For the text-containing cell, return its midpoint in [X, Y] coordinate format. 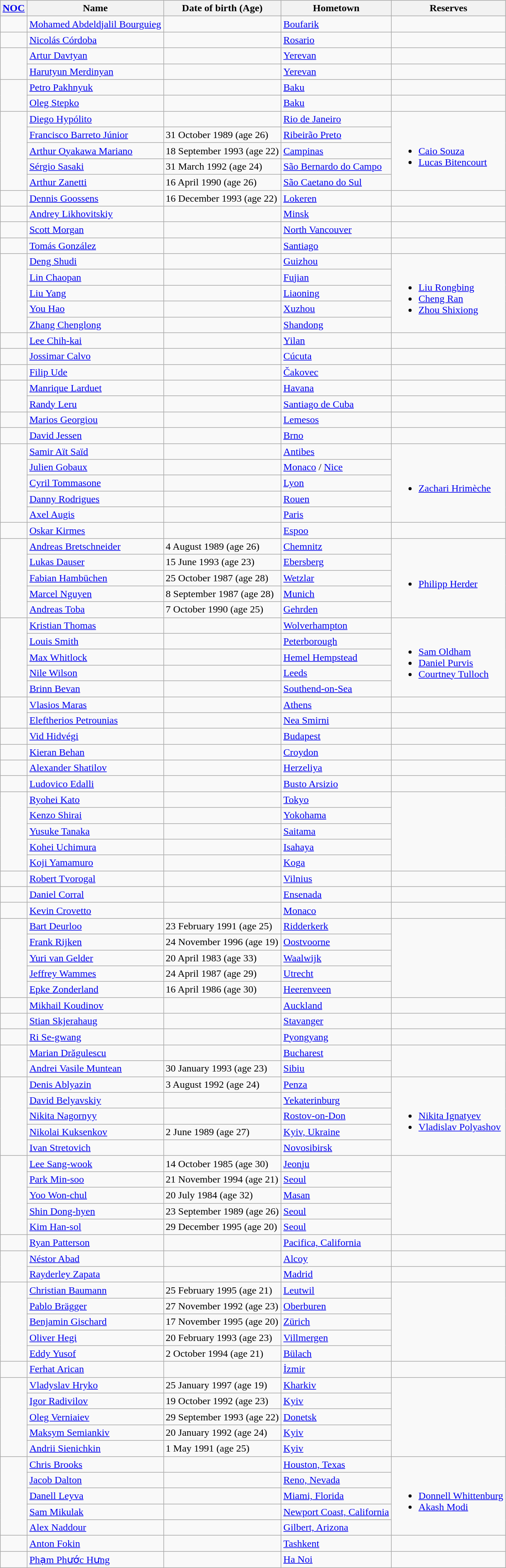
16 December 1993 (age 22) [222, 198]
Houston, Texas [336, 1464]
Ivan Stretovich [95, 1148]
Name [95, 8]
Herzeliya [336, 768]
Bart Deurloo [95, 926]
Diego Hypólito [95, 119]
16 April 1986 (age 30) [222, 990]
Jossimar Calvo [95, 356]
Caio SouzaLucas Bitencourt [448, 151]
24 April 1987 (age 29) [222, 974]
Pablo Brägger [95, 1306]
Marian Drăgulescu [95, 1053]
Donnell WhittenburgAkash Modi [448, 1496]
14 October 1985 (age 30) [222, 1163]
Rouen [336, 499]
Lyon [336, 483]
Scott Morgan [95, 230]
Dennis Goossens [95, 198]
Tomás González [95, 246]
Park Min-soo [95, 1179]
Liaoning [336, 293]
25 January 1997 (age 19) [222, 1385]
Yusuke Tanaka [95, 831]
Oleg Stepko [95, 103]
15 June 1993 (age 23) [222, 562]
Rostov-on-Don [336, 1116]
Fujian [336, 277]
Nile Wilson [95, 673]
4 August 1989 (age 26) [222, 546]
Sam Mikulak [95, 1512]
Minsk [336, 214]
Stavanger [336, 1021]
Marcel Nguyen [95, 594]
Mohamed Abdeldjalil Bourguieg [95, 24]
Heerenveen [336, 990]
Oberburen [336, 1306]
Kenzo Shirai [95, 815]
20 February 1993 (age 23) [222, 1338]
Monaco [336, 910]
Ebersberg [336, 562]
Brno [336, 435]
23 September 1989 (age 26) [222, 1211]
Julien Gobaux [95, 467]
20 July 1984 (age 32) [222, 1195]
Utrecht [336, 974]
17 November 1995 (age 20) [222, 1322]
Lin Chaopan [95, 277]
Oliver Hegi [95, 1338]
Yilan [336, 341]
Philipp Herder [448, 578]
Rayderley Zapata [95, 1274]
Kim Han-sol [95, 1227]
Chris Brooks [95, 1464]
Rosario [336, 40]
Ryan Patterson [95, 1243]
Manrique Larduet [95, 388]
Waalwijk [336, 958]
18 September 1993 (age 22) [222, 151]
Deng Shudi [95, 262]
Nicolás Córdoba [95, 40]
24 November 1996 (age 19) [222, 942]
David Jessen [95, 435]
Louis Smith [95, 641]
Boufarik [336, 24]
Saitama [336, 831]
16 April 1990 (age 26) [222, 182]
Liu RongbingCheng RanZhou Shixiong [448, 293]
Munich [336, 594]
Lukas Dauser [95, 562]
7 October 1990 (age 25) [222, 610]
Petro Pakhnyuk [95, 87]
Pyongyang [336, 1037]
Peterborough [336, 641]
Zhang Chenglong [95, 325]
Igor Radivilov [95, 1401]
20 January 1992 (age 24) [222, 1432]
Busto Arsizio [336, 784]
Kharkiv [336, 1385]
27 November 1992 (age 23) [222, 1306]
Kyiv, Ukraine [336, 1132]
Samir Aït Saïd [95, 451]
Vlasios Maras [95, 705]
Shin Dong-hyen [95, 1211]
1 May 1991 (age 25) [222, 1448]
Paris [336, 515]
Pacifica, California [336, 1243]
Frank Rijken [95, 942]
Axel Augis [95, 515]
Andrey Likhovitskiy [95, 214]
Gilbert, Arizona [336, 1528]
Danell Leyva [95, 1496]
Eleftherios Petrounias [95, 721]
2 October 1994 (age 21) [222, 1353]
NOC [14, 8]
Cyril Tommasone [95, 483]
Eddy Yusof [95, 1353]
Newport Coast, California [336, 1512]
Budapest [336, 736]
São Caetano do Sul [336, 182]
Sérgio Sasaki [95, 166]
Madrid [336, 1274]
2 June 1989 (age 27) [222, 1132]
Andreas Bretschneider [95, 546]
Anton Fokin [95, 1543]
Filip Ude [95, 372]
Bülach [336, 1353]
North Vancouver [336, 230]
Vid Hidvégi [95, 736]
Néstor Abad [95, 1259]
Bucharest [336, 1053]
Rio de Janeiro [336, 119]
Alcoy [336, 1259]
Xuzhou [336, 309]
Zürich [336, 1322]
Francisco Barreto Júnior [95, 135]
29 September 1993 (age 22) [222, 1417]
Chemnitz [336, 546]
Guizhou [336, 262]
Penza [336, 1084]
Lee Sang-wook [95, 1163]
23 February 1991 (age 25) [222, 926]
Lee Chih-kai [95, 341]
Arthur Zanetti [95, 182]
Athens [336, 705]
Villmergen [336, 1338]
Nea Smirni [336, 721]
8 September 1987 (age 28) [222, 594]
Kristian Thomas [95, 625]
Brinn Bevan [95, 689]
Andreas Toba [95, 610]
Ryohei Kato [95, 800]
Christian Baumann [95, 1290]
Ensenada [336, 894]
Nikita Nagornyy [95, 1116]
Miami, Florida [336, 1496]
Reno, Nevada [336, 1480]
30 January 1993 (age 23) [222, 1069]
Epke Zonderland [95, 990]
Oostvoorne [336, 942]
31 October 1989 (age 26) [222, 135]
Sibiu [336, 1069]
Santiago [336, 246]
31 March 1992 (age 24) [222, 166]
3 August 1992 (age 24) [222, 1084]
Arthur Oyakawa Mariano [95, 151]
São Bernardo do Campo [336, 166]
Vladyslav Hryko [95, 1385]
Artur Davtyan [95, 56]
Oskar Kirmes [95, 531]
Reserves [448, 8]
Kieran Behan [95, 752]
Antibes [336, 451]
Ridderkerk [336, 926]
25 October 1987 (age 28) [222, 578]
Max Whitlock [95, 657]
Kevin Crovetto [95, 910]
Santiago de Cuba [336, 404]
Alex Naddour [95, 1528]
Yoo Won-chul [95, 1195]
Croydon [336, 752]
Jeonju [336, 1163]
Monaco / Nice [336, 467]
Mikhail Koudinov [95, 1005]
Andrii Sienichkin [95, 1448]
Gehrden [336, 610]
Yuri van Gelder [95, 958]
Nikita IgnatyevVladislav Polyashov [448, 1116]
Jacob Dalton [95, 1480]
Novosibirsk [336, 1148]
Leutwil [336, 1290]
Ha Noi [336, 1560]
Ri Se-gwang [95, 1037]
Harutyun Merdinyan [95, 72]
Shandong [336, 325]
Robert Tvorogal [95, 879]
Donetsk [336, 1417]
İzmir [336, 1369]
21 November 1994 (age 21) [222, 1179]
Liu Yang [95, 293]
Alexander Shatilov [95, 768]
Čakovec [336, 372]
Tashkent [336, 1543]
Danny Rodrigues [95, 499]
Campinas [336, 151]
Wolverhampton [336, 625]
Fabian Hambüchen [95, 578]
Denis Ablyazin [95, 1084]
Espoo [336, 531]
Stian Skjerahaug [95, 1021]
Leeds [336, 673]
Masan [336, 1195]
Ludovico Edalli [95, 784]
Koga [336, 863]
Auckland [336, 1005]
Lemesos [336, 420]
Nikolai Kuksenkov [95, 1132]
Marios Georgiou [95, 420]
David Belyavskiy [95, 1100]
Maksym Semiankiv [95, 1432]
Lokeren [336, 198]
Isahaya [336, 847]
Wetzlar [336, 578]
Ribeirão Preto [336, 135]
Zachari Hrimèche [448, 483]
Southend-on-Sea [336, 689]
Hometown [336, 8]
Date of birth (Age) [222, 8]
20 April 1983 (age 33) [222, 958]
Daniel Corral [95, 894]
Sam OldhamDaniel PurvisCourtney Tulloch [448, 657]
Randy Leru [95, 404]
You Hao [95, 309]
Andrei Vasile Muntean [95, 1069]
Cúcuta [336, 356]
Yekaterinburg [336, 1100]
Vilnius [336, 879]
Oleg Verniaiev [95, 1417]
Kohei Uchimura [95, 847]
25 February 1995 (age 21) [222, 1290]
Koji Yamamuro [95, 863]
Hemel Hempstead [336, 657]
Havana [336, 388]
Benjamin Gischard [95, 1322]
19 October 1992 (age 23) [222, 1401]
29 December 1995 (age 20) [222, 1227]
Tokyo [336, 800]
Ferhat Arican [95, 1369]
Phạm Phước Hưng [95, 1560]
Yokohama [336, 815]
Jeffrey Wammes [95, 974]
